Provide the (x, y) coordinate of the cell's center where the given text is located.  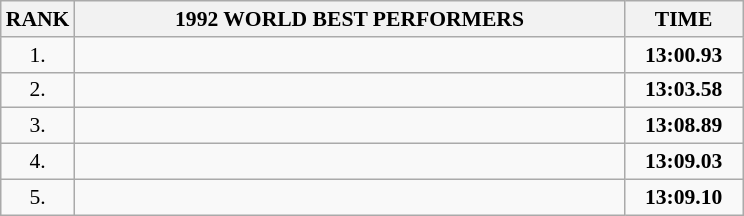
2. (38, 90)
13:03.58 (684, 90)
TIME (684, 19)
13:09.03 (684, 162)
13:09.10 (684, 197)
5. (38, 197)
13:08.89 (684, 126)
13:00.93 (684, 55)
1. (38, 55)
RANK (38, 19)
1992 WORLD BEST PERFORMERS (349, 19)
4. (38, 162)
3. (38, 126)
